Output the [x, y] coordinate of the center of the cell containing the given text.  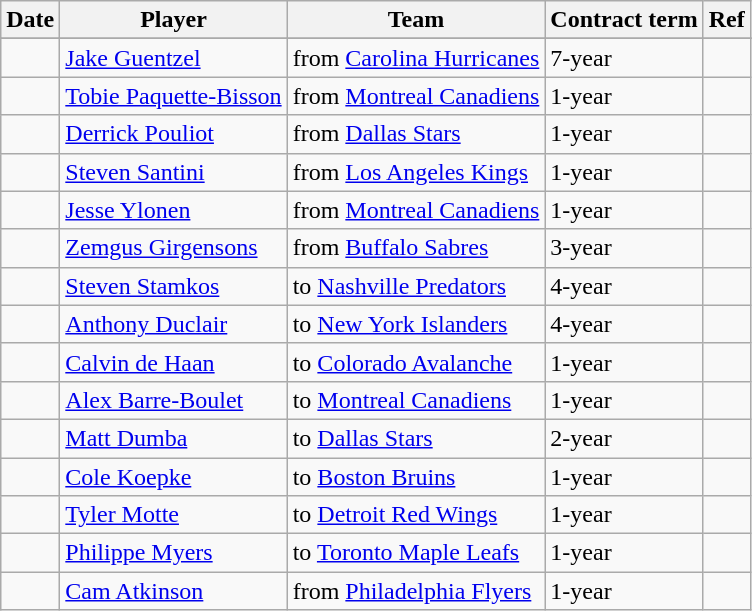
Tyler Motte [174, 515]
Tobie Paquette-Bisson [174, 96]
to Detroit Red Wings [416, 515]
Cam Atkinson [174, 591]
Jake Guentzel [174, 58]
3-year [624, 248]
Date [30, 20]
to New York Islanders [416, 324]
Matt Dumba [174, 438]
Jesse Ylonen [174, 210]
Player [174, 20]
to Toronto Maple Leafs [416, 553]
Anthony Duclair [174, 324]
Steven Santini [174, 172]
Derrick Pouliot [174, 134]
Team [416, 20]
Cole Koepke [174, 477]
to Boston Bruins [416, 477]
Philippe Myers [174, 553]
Zemgus Girgensons [174, 248]
to Montreal Canadiens [416, 400]
Steven Stamkos [174, 286]
from Los Angeles Kings [416, 172]
from Philadelphia Flyers [416, 591]
Ref [726, 20]
from Dallas Stars [416, 134]
2-year [624, 438]
Contract term [624, 20]
Calvin de Haan [174, 362]
to Nashville Predators [416, 286]
7-year [624, 58]
to Dallas Stars [416, 438]
from Buffalo Sabres [416, 248]
Alex Barre-Boulet [174, 400]
from Carolina Hurricanes [416, 58]
to Colorado Avalanche [416, 362]
